Return the [X, Y] coordinate for the center point of the cell that contains the specified text.  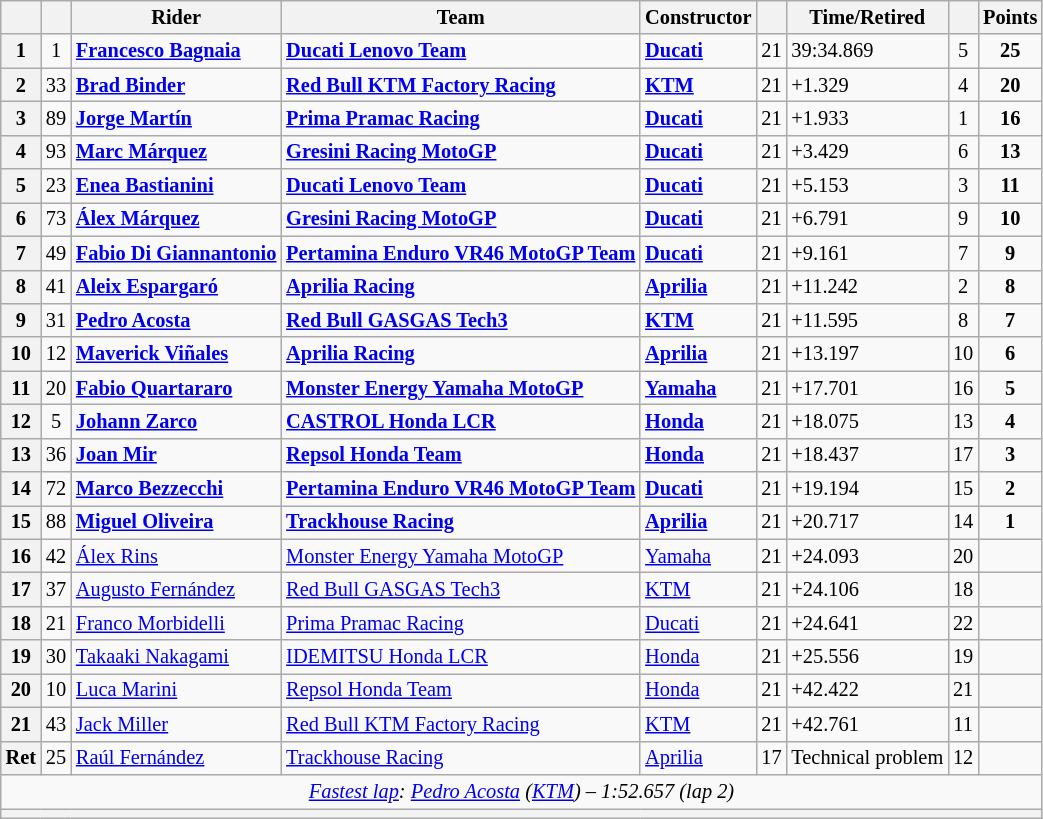
Team [460, 17]
49 [56, 253]
43 [56, 724]
36 [56, 455]
+24.106 [867, 589]
Jack Miller [176, 724]
Francesco Bagnaia [176, 51]
41 [56, 287]
+42.761 [867, 724]
Fabio Di Giannantonio [176, 253]
31 [56, 320]
Takaaki Nakagami [176, 657]
+9.161 [867, 253]
+42.422 [867, 690]
Augusto Fernández [176, 589]
+17.701 [867, 388]
30 [56, 657]
Joan Mir [176, 455]
+18.075 [867, 421]
37 [56, 589]
Enea Bastianini [176, 186]
Technical problem [867, 758]
Constructor [698, 17]
+3.429 [867, 152]
Aleix Espargaró [176, 287]
+11.242 [867, 287]
Miguel Oliveira [176, 522]
+19.194 [867, 489]
+11.595 [867, 320]
+6.791 [867, 219]
23 [56, 186]
Johann Zarco [176, 421]
+1.933 [867, 118]
CASTROL Honda LCR [460, 421]
IDEMITSU Honda LCR [460, 657]
Álex Rins [176, 556]
+24.093 [867, 556]
Maverick Viñales [176, 354]
Marc Márquez [176, 152]
39:34.869 [867, 51]
Ret [21, 758]
72 [56, 489]
89 [56, 118]
Pedro Acosta [176, 320]
+13.197 [867, 354]
+25.556 [867, 657]
Jorge Martín [176, 118]
Time/Retired [867, 17]
+18.437 [867, 455]
Marco Bezzecchi [176, 489]
+20.717 [867, 522]
Fabio Quartararo [176, 388]
88 [56, 522]
42 [56, 556]
22 [963, 623]
Rider [176, 17]
+24.641 [867, 623]
Raúl Fernández [176, 758]
+1.329 [867, 85]
73 [56, 219]
33 [56, 85]
Álex Márquez [176, 219]
93 [56, 152]
+5.153 [867, 186]
Franco Morbidelli [176, 623]
Luca Marini [176, 690]
Fastest lap: Pedro Acosta (KTM) – 1:52.657 (lap 2) [522, 791]
Points [1010, 17]
Brad Binder [176, 85]
